Search for the cell housing the specified text and yield its (x, y) center coordinate. 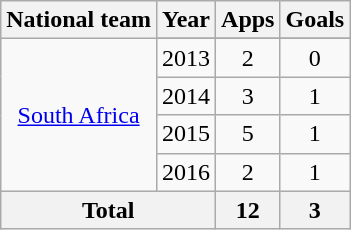
2013 (186, 58)
Goals (315, 20)
2016 (186, 172)
Apps (248, 20)
National team (79, 20)
South Africa (79, 115)
0 (315, 58)
2014 (186, 96)
Year (186, 20)
5 (248, 134)
Total (108, 210)
2015 (186, 134)
12 (248, 210)
